From the cell containing the given text, extract its center point as (X, Y) coordinate. 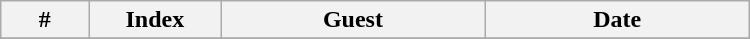
Guest (353, 20)
Index (155, 20)
Date (617, 20)
# (45, 20)
